Search for the cell housing the specified text and yield its [X, Y] center coordinate. 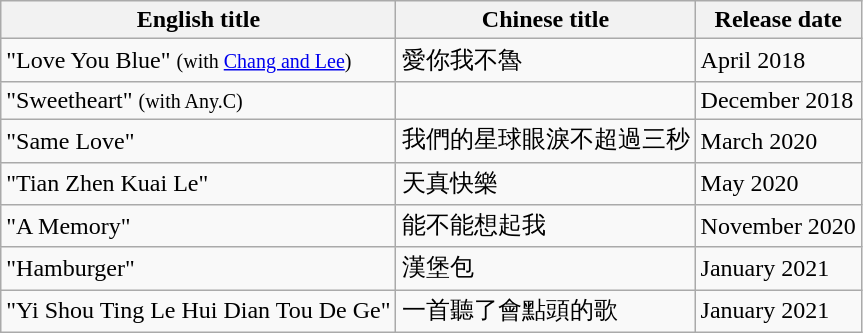
能不能想起我 [546, 226]
Release date [778, 20]
March 2020 [778, 140]
愛你我不魯 [546, 60]
我們的星球眼淚不超過三秒 [546, 140]
一首聽了會點頭的歌 [546, 312]
"Hamburger" [198, 268]
April 2018 [778, 60]
May 2020 [778, 184]
Chinese title [546, 20]
"Yi Shou Ting Le Hui Dian Tou De Ge" [198, 312]
"Sweetheart" (with Any.C) [198, 100]
漢堡包 [546, 268]
"Same Love" [198, 140]
"Tian Zhen Kuai Le" [198, 184]
English title [198, 20]
天真快樂 [546, 184]
November 2020 [778, 226]
"A Memory" [198, 226]
"Love You Blue" (with Chang and Lee) [198, 60]
December 2018 [778, 100]
